Return the (X, Y) coordinate for the center point of the cell that contains the specified text.  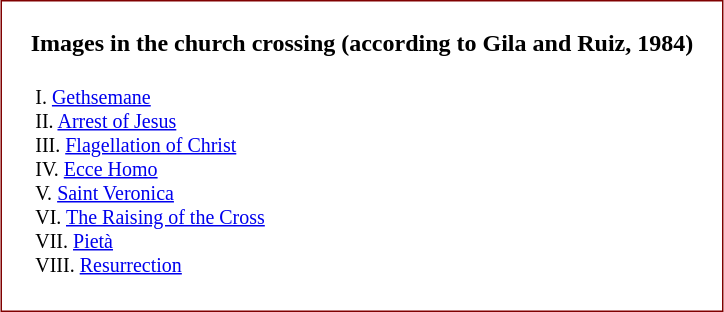
I. GethsemaneII. Arrest of JesusIII. Flagellation of ChristIV. Ecce HomoV. Saint VeronicaVI. The Raising of the CrossVII. PietàVIII. Resurrection (150, 170)
